Determine the [X, Y] coordinate at the center of the cell enclosing the given text.  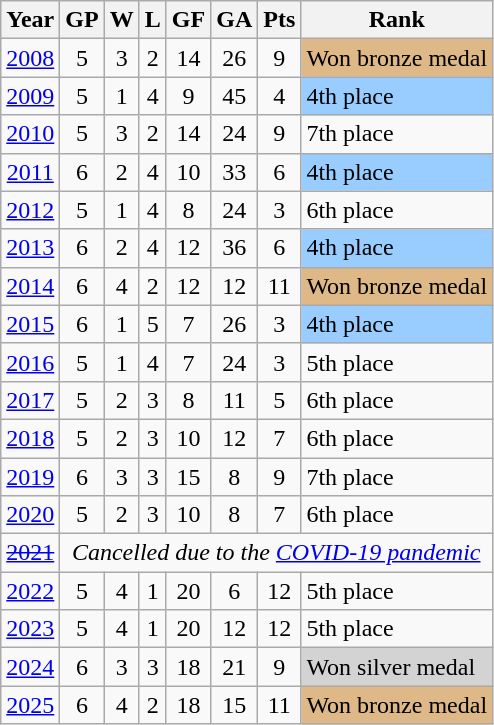
2016 [30, 362]
2025 [30, 705]
Rank [397, 20]
2022 [30, 591]
2015 [30, 324]
Won silver medal [397, 667]
45 [234, 96]
W [122, 20]
2011 [30, 172]
21 [234, 667]
Cancelled due to the COVID-19 pandemic [276, 553]
36 [234, 248]
2013 [30, 248]
2018 [30, 438]
2024 [30, 667]
2014 [30, 286]
L [152, 20]
2008 [30, 58]
GF [188, 20]
GP [82, 20]
33 [234, 172]
2012 [30, 210]
Pts [280, 20]
2019 [30, 477]
2009 [30, 96]
2021 [30, 553]
Year [30, 20]
GA [234, 20]
2017 [30, 400]
2010 [30, 134]
2020 [30, 515]
2023 [30, 629]
